From the cell containing the given text, extract its center point as (x, y) coordinate. 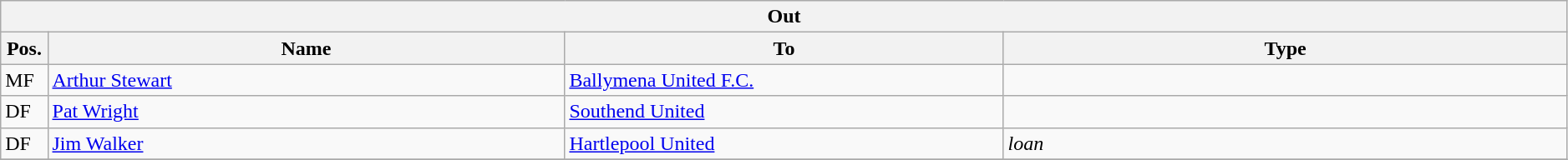
Arthur Stewart (306, 80)
MF (24, 80)
loan (1285, 143)
Name (306, 48)
Ballymena United F.C. (784, 80)
Hartlepool United (784, 143)
Southend United (784, 112)
Jim Walker (306, 143)
Type (1285, 48)
Pos. (24, 48)
Out (784, 17)
To (784, 48)
Pat Wright (306, 112)
